For the text-containing cell, return its midpoint in [x, y] coordinate format. 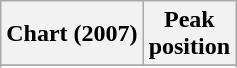
Peakposition [189, 34]
Chart (2007) [72, 34]
